Pinpoint the cell where the given text exists, returning its [X, Y] midpoint coordinate. 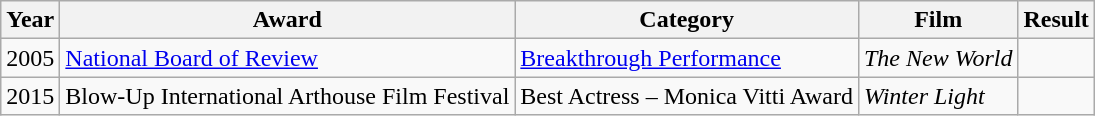
Year [30, 20]
National Board of Review [288, 58]
Best Actress – Monica Vitti Award [687, 96]
2015 [30, 96]
Category [687, 20]
Blow-Up International Arthouse Film Festival [288, 96]
Award [288, 20]
2005 [30, 58]
Result [1056, 20]
Film [938, 20]
The New World [938, 58]
Breakthrough Performance [687, 58]
Winter Light [938, 96]
